Scan for the cell matching the given text and deliver its (X, Y) coordinate at center. 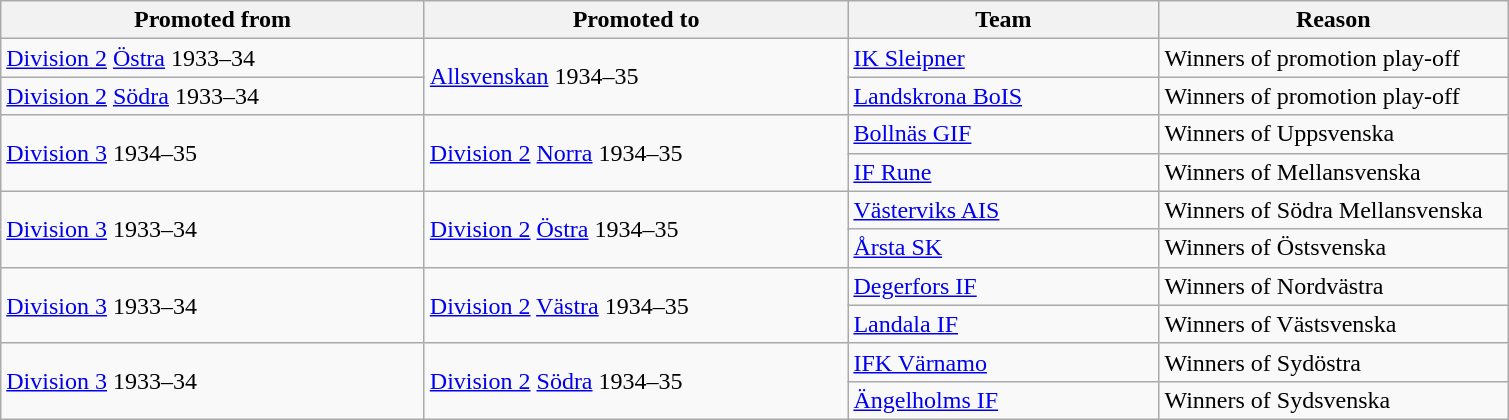
Ängelholms IF (1004, 400)
Winners of Västsvenska (1334, 324)
Division 2 Västra 1934–35 (636, 305)
Promoted to (636, 20)
Winners of Östsvenska (1334, 248)
Winners of Sydsvenska (1334, 400)
IF Rune (1004, 172)
Reason (1334, 20)
Promoted from (213, 20)
Winners of Södra Mellansvenska (1334, 210)
Winners of Uppsvenska (1334, 134)
Division 2 Södra 1933–34 (213, 96)
IK Sleipner (1004, 58)
Division 2 Norra 1934–35 (636, 153)
Division 2 Östra 1934–35 (636, 229)
Division 2 Östra 1933–34 (213, 58)
Landskrona BoIS (1004, 96)
Degerfors IF (1004, 286)
Västerviks AIS (1004, 210)
Winners of Nordvästra (1334, 286)
Division 3 1934–35 (213, 153)
Bollnäs GIF (1004, 134)
Team (1004, 20)
Winners of Mellansvenska (1334, 172)
Landala IF (1004, 324)
Årsta SK (1004, 248)
IFK Värnamo (1004, 362)
Winners of Sydöstra (1334, 362)
Allsvenskan 1934–35 (636, 77)
Division 2 Södra 1934–35 (636, 381)
